Scan for the cell matching the given text and deliver its [X, Y] coordinate at center. 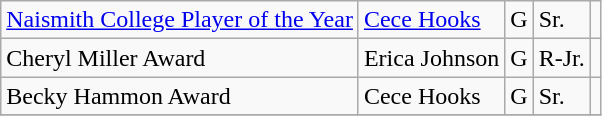
R-Jr. [562, 58]
Naismith College Player of the Year [180, 20]
Erica Johnson [431, 58]
Cheryl Miller Award [180, 58]
Becky Hammon Award [180, 96]
